Extract the [x, y] coordinate from the center of the cell holding the provided text.  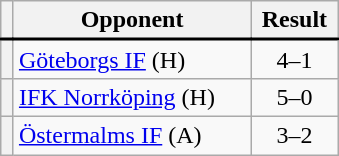
Östermalms IF (A) [132, 135]
Opponent [132, 20]
IFK Norrköping (H) [132, 97]
Result [295, 20]
3–2 [295, 135]
Göteborgs IF (H) [132, 60]
4–1 [295, 60]
5–0 [295, 97]
